Extract the [x, y] coordinate from the center of the cell holding the provided text.  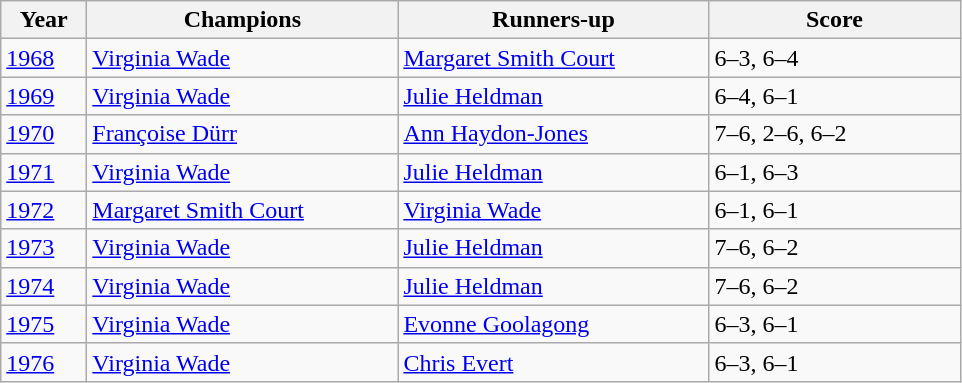
Champions [242, 20]
1969 [44, 96]
1975 [44, 324]
6–1, 6–1 [834, 210]
1973 [44, 248]
6–1, 6–3 [834, 172]
1976 [44, 362]
Year [44, 20]
Françoise Dürr [242, 134]
7–6, 2–6, 6–2 [834, 134]
1971 [44, 172]
Score [834, 20]
6–4, 6–1 [834, 96]
6–3, 6–4 [834, 58]
Chris Evert [554, 362]
1968 [44, 58]
Ann Haydon-Jones [554, 134]
1972 [44, 210]
1974 [44, 286]
1970 [44, 134]
Runners-up [554, 20]
Evonne Goolagong [554, 324]
